Locate the cell with the specified text and output its (x, y) center coordinate. 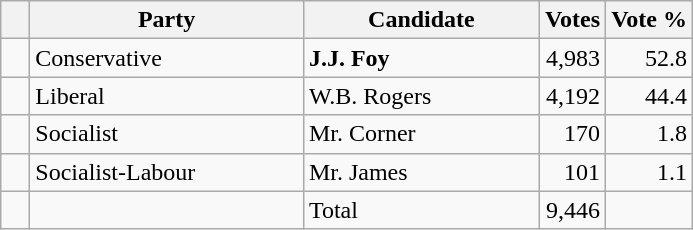
Socialist-Labour (167, 172)
4,983 (572, 58)
J.J. Foy (421, 58)
170 (572, 134)
Mr. James (421, 172)
Mr. Corner (421, 134)
Conservative (167, 58)
9,446 (572, 210)
4,192 (572, 96)
Candidate (421, 20)
Votes (572, 20)
101 (572, 172)
Party (167, 20)
Vote % (650, 20)
Total (421, 210)
Socialist (167, 134)
W.B. Rogers (421, 96)
1.8 (650, 134)
Liberal (167, 96)
44.4 (650, 96)
1.1 (650, 172)
52.8 (650, 58)
